Scan for the cell matching the given text and deliver its [x, y] coordinate at center. 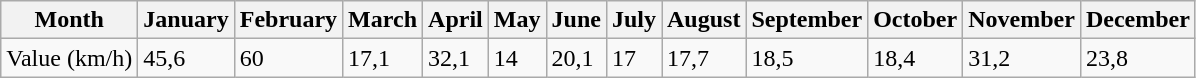
60 [288, 58]
September [807, 20]
March [383, 20]
45,6 [186, 58]
18,5 [807, 58]
August [704, 20]
Value (km/h) [70, 58]
June [576, 20]
23,8 [1138, 58]
April [456, 20]
July [634, 20]
February [288, 20]
December [1138, 20]
17,7 [704, 58]
31,2 [1022, 58]
20,1 [576, 58]
18,4 [916, 58]
14 [517, 58]
October [916, 20]
January [186, 20]
32,1 [456, 58]
November [1022, 20]
17 [634, 58]
Month [70, 20]
17,1 [383, 58]
May [517, 20]
